Identify which cell holds the provided text, then report its (X, Y) central coordinate. 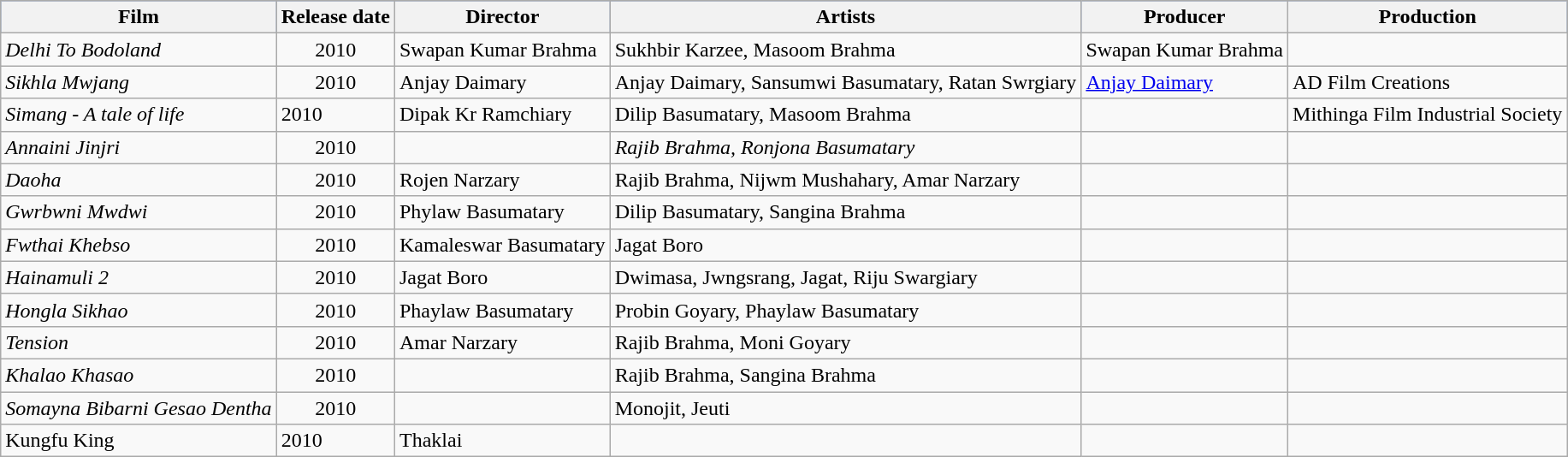
Sukhbir Karzee, Masoom Brahma (845, 50)
Thaklai (502, 441)
Kungfu King (139, 441)
Fwthai Khebso (139, 245)
Hainamuli 2 (139, 277)
Director (502, 17)
Dwimasa, Jwngsrang, Jagat, Riju Swargiary (845, 277)
Mithinga Film Industrial Society (1428, 115)
Producer (1185, 17)
Dilip Basumatary, Sangina Brahma (845, 212)
Probin Goyary, Phaylaw Basumatary (845, 310)
Release date (335, 17)
Hongla Sikhao (139, 310)
Somayna Bibarni Gesao Dentha (139, 408)
Phylaw Basumatary (502, 212)
Kamaleswar Basumatary (502, 245)
Artists (845, 17)
Anjay Daimary, Sansumwi Basumatary, Ratan Swrgiary (845, 82)
Daoha (139, 180)
Monojit, Jeuti (845, 408)
Tension (139, 342)
Dilip Basumatary, Masoom Brahma (845, 115)
Rajib Brahma, Ronjona Basumatary (845, 147)
Simang - A tale of life (139, 115)
Film (139, 17)
Rajib Brahma, Sangina Brahma (845, 375)
Production (1428, 17)
Sikhla Mwjang (139, 82)
Annaini Jinjri (139, 147)
Gwrbwni Mwdwi (139, 212)
Amar Narzary (502, 342)
Rojen Narzary (502, 180)
Dipak Kr Ramchiary (502, 115)
Phaylaw Basumatary (502, 310)
Delhi To Bodoland (139, 50)
AD Film Creations (1428, 82)
Rajib Brahma, Moni Goyary (845, 342)
Rajib Brahma, Nijwm Mushahary, Amar Narzary (845, 180)
Khalao Khasao (139, 375)
